Determine the (x, y) coordinate at the center of the cell enclosing the given text.  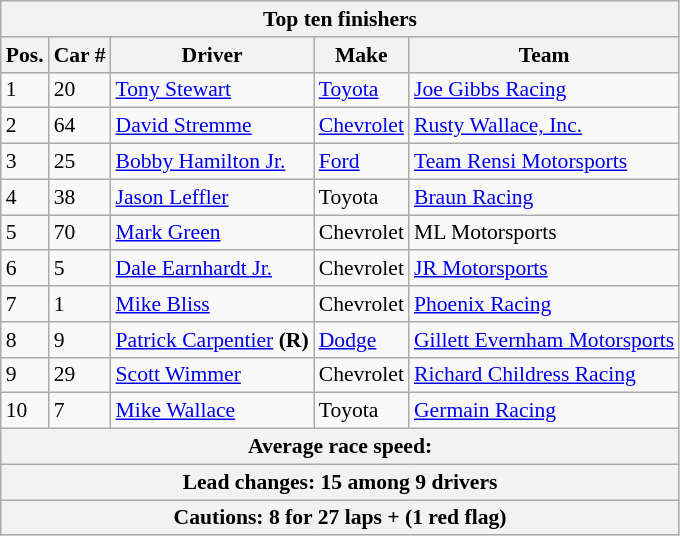
25 (80, 162)
Ford (362, 162)
Lead changes: 15 among 9 drivers (340, 482)
Cautions: 8 for 27 laps + (1 red flag) (340, 518)
Braun Racing (544, 197)
20 (80, 90)
8 (25, 340)
Bobby Hamilton Jr. (212, 162)
2 (25, 126)
Make (362, 55)
Rusty Wallace, Inc. (544, 126)
David Stremme (212, 126)
ML Motorsports (544, 233)
Top ten finishers (340, 19)
Gillett Evernham Motorsports (544, 340)
4 (25, 197)
JR Motorsports (544, 269)
Dale Earnhardt Jr. (212, 269)
Pos. (25, 55)
29 (80, 375)
Joe Gibbs Racing (544, 90)
Team Rensi Motorsports (544, 162)
Patrick Carpentier (R) (212, 340)
3 (25, 162)
Scott Wimmer (212, 375)
Average race speed: (340, 447)
10 (25, 411)
Mark Green (212, 233)
70 (80, 233)
Germain Racing (544, 411)
Car # (80, 55)
Dodge (362, 340)
Richard Childress Racing (544, 375)
Mike Bliss (212, 304)
64 (80, 126)
Tony Stewart (212, 90)
Driver (212, 55)
Mike Wallace (212, 411)
Jason Leffler (212, 197)
6 (25, 269)
Phoenix Racing (544, 304)
Team (544, 55)
38 (80, 197)
